For the text-containing cell, return its midpoint in (X, Y) coordinate format. 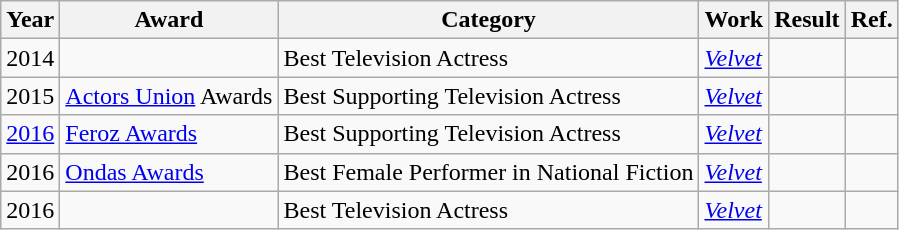
Result (807, 20)
Category (488, 20)
Award (169, 20)
Best Female Performer in National Fiction (488, 172)
2014 (30, 58)
Actors Union Awards (169, 96)
Ref. (872, 20)
Year (30, 20)
Work (734, 20)
2015 (30, 96)
Feroz Awards (169, 134)
Ondas Awards (169, 172)
